Scan for the cell matching the given text and deliver its (X, Y) coordinate at center. 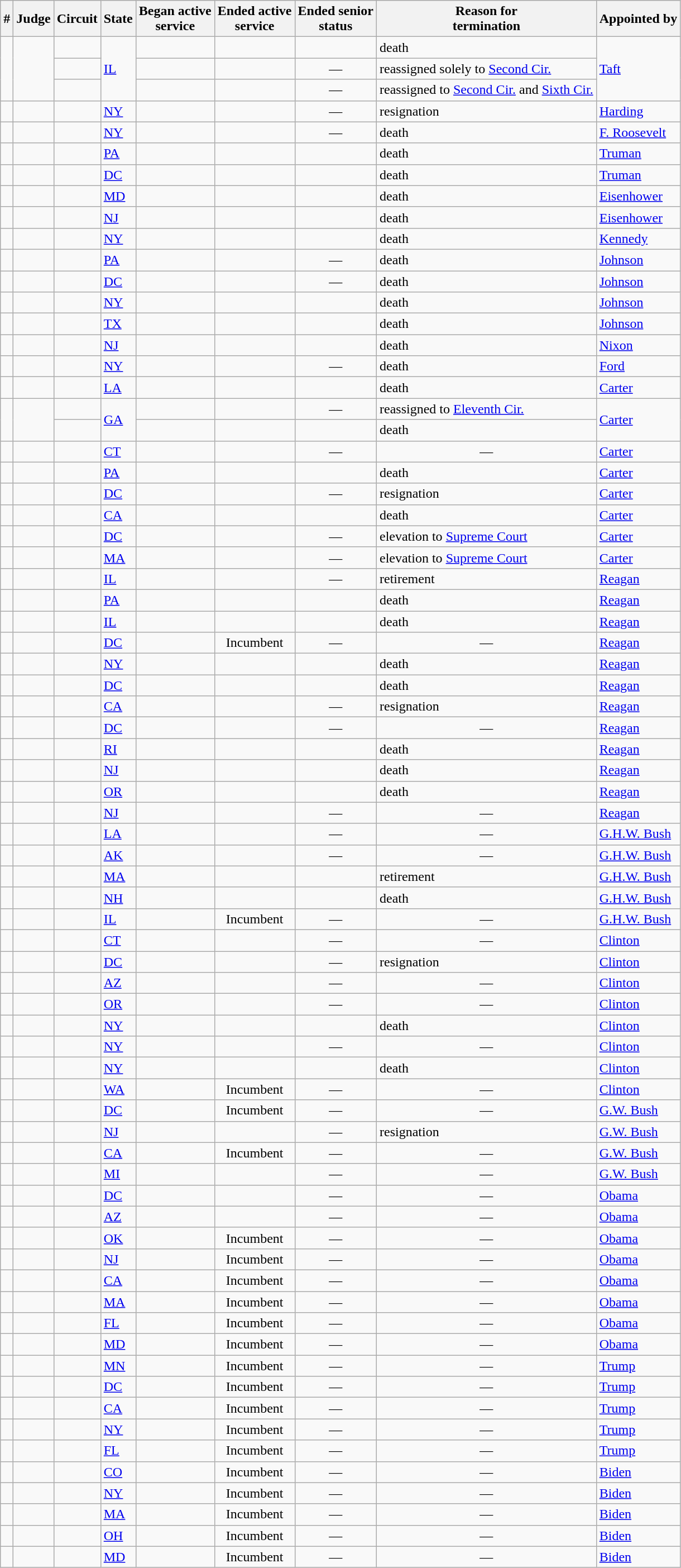
Circuit (77, 19)
Ended seniorstatus (335, 19)
reassigned to Eleventh Cir. (486, 409)
OK (118, 1238)
MN (118, 1366)
WA (118, 1089)
Harding (638, 111)
reassigned to Second Cir. and Sixth Cir. (486, 90)
Ended activeservice (255, 19)
Taft (638, 69)
Judge (33, 19)
Began activeservice (175, 19)
TX (118, 324)
AK (118, 855)
Reason fortermination (486, 19)
NH (118, 898)
OH (118, 1536)
CO (118, 1472)
GA (118, 420)
MI (118, 1174)
Ford (638, 366)
Nixon (638, 345)
RI (118, 749)
reassigned solely to Second Cir. (486, 69)
F. Roosevelt (638, 132)
State (118, 19)
Kennedy (638, 239)
Appointed by (638, 19)
# (7, 19)
